Pinpoint the cell where the given text exists, returning its [X, Y] midpoint coordinate. 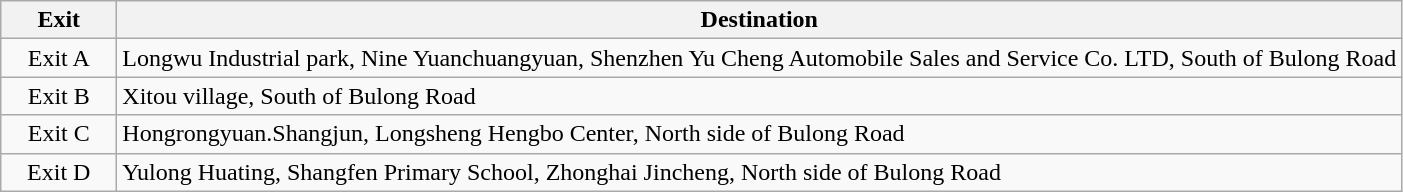
Xitou village, South of Bulong Road [760, 96]
Exit C [59, 134]
Hongrongyuan.Shangjun, Longsheng Hengbo Center, North side of Bulong Road [760, 134]
Exit A [59, 58]
Destination [760, 20]
Exit B [59, 96]
Yulong Huating, Shangfen Primary School, Zhonghai Jincheng, North side of Bulong Road [760, 172]
Exit [59, 20]
Longwu Industrial park, Nine Yuanchuangyuan, Shenzhen Yu Cheng Automobile Sales and Service Co. LTD, South of Bulong Road [760, 58]
Exit D [59, 172]
